Search for the cell housing the specified text and yield its [x, y] center coordinate. 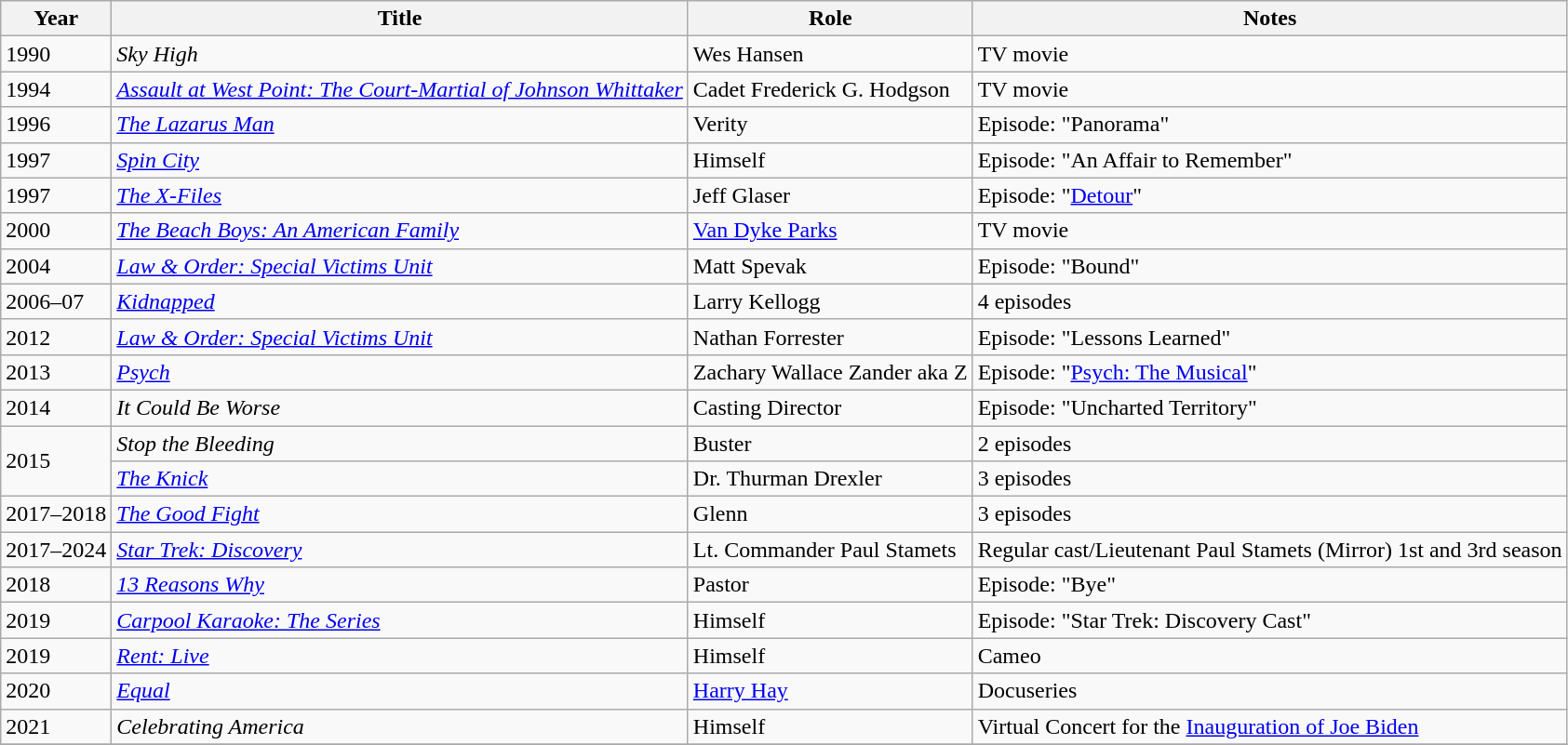
Cadet Frederick G. Hodgson [830, 89]
Episode: "Detour" [1269, 195]
Episode: "Bye" [1269, 585]
Episode: "Bound" [1269, 266]
2013 [56, 372]
1994 [56, 89]
Spin City [400, 160]
Episode: "Panorama" [1269, 125]
Episode: "Lessons Learned" [1269, 337]
Jeff Glaser [830, 195]
Rent: Live [400, 656]
2018 [56, 585]
Matt Spevak [830, 266]
Episode: "Uncharted Territory" [1269, 407]
Year [56, 19]
The Beach Boys: An American Family [400, 231]
2017–2024 [56, 550]
Notes [1269, 19]
Lt. Commander Paul Stamets [830, 550]
1990 [56, 54]
2000 [56, 231]
2 episodes [1269, 444]
The Good Fight [400, 514]
Van Dyke Parks [830, 231]
Psych [400, 372]
4 episodes [1269, 301]
Star Trek: Discovery [400, 550]
Glenn [830, 514]
2021 [56, 726]
Casting Director [830, 407]
Stop the Bleeding [400, 444]
1996 [56, 125]
13 Reasons Why [400, 585]
Zachary Wallace Zander aka Z [830, 372]
Episode: "An Affair to Remember" [1269, 160]
Pastor [830, 585]
Virtual Concert for the Inauguration of Joe Biden [1269, 726]
Role [830, 19]
Kidnapped [400, 301]
Wes Hansen [830, 54]
Episode: "Star Trek: Discovery Cast" [1269, 620]
Buster [830, 444]
The Lazarus Man [400, 125]
Episode: "Psych: The Musical" [1269, 372]
Regular cast/Lieutenant Paul Stamets (Mirror) 1st and 3rd season [1269, 550]
Larry Kellogg [830, 301]
2014 [56, 407]
Nathan Forrester [830, 337]
Assault at West Point: The Court-Martial of Johnson Whittaker [400, 89]
Title [400, 19]
2004 [56, 266]
Dr. Thurman Drexler [830, 479]
2012 [56, 337]
2017–2018 [56, 514]
Verity [830, 125]
The X-Files [400, 195]
Carpool Karaoke: The Series [400, 620]
2015 [56, 461]
Cameo [1269, 656]
Sky High [400, 54]
Harry Hay [830, 691]
Equal [400, 691]
Docuseries [1269, 691]
The Knick [400, 479]
2006–07 [56, 301]
Celebrating America [400, 726]
It Could Be Worse [400, 407]
2020 [56, 691]
